Output the (x, y) coordinate of the center of the cell containing the given text.  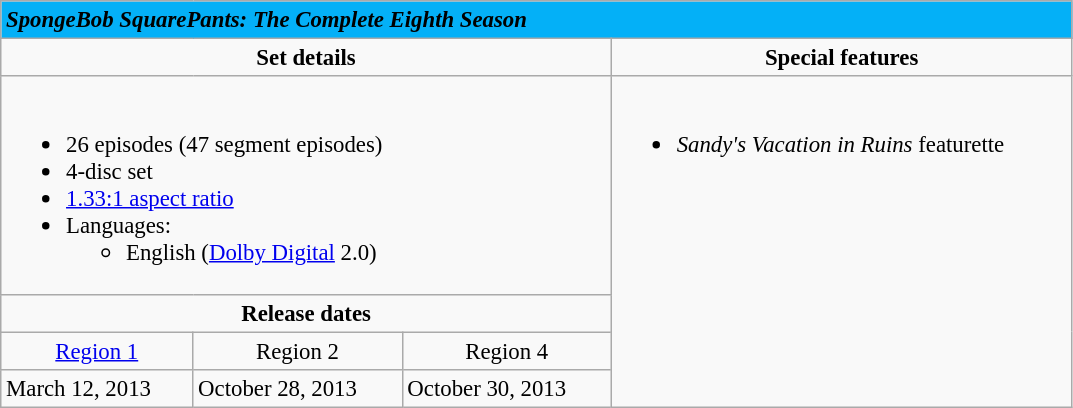
Special features (842, 58)
October 30, 2013 (506, 388)
Set details (306, 58)
Release dates (306, 313)
October 28, 2013 (298, 388)
SpongeBob SquarePants: The Complete Eighth Season (536, 20)
Region 4 (506, 351)
26 episodes (47 segment episodes)4-disc set1.33:1 aspect ratioLanguages:English (Dolby Digital 2.0) (306, 185)
March 12, 2013 (97, 388)
Region 2 (298, 351)
Sandy's Vacation in Ruins featurette (842, 242)
Region 1 (97, 351)
